Find where the given text appears and provide that cell's center as [X, Y] coordinate. 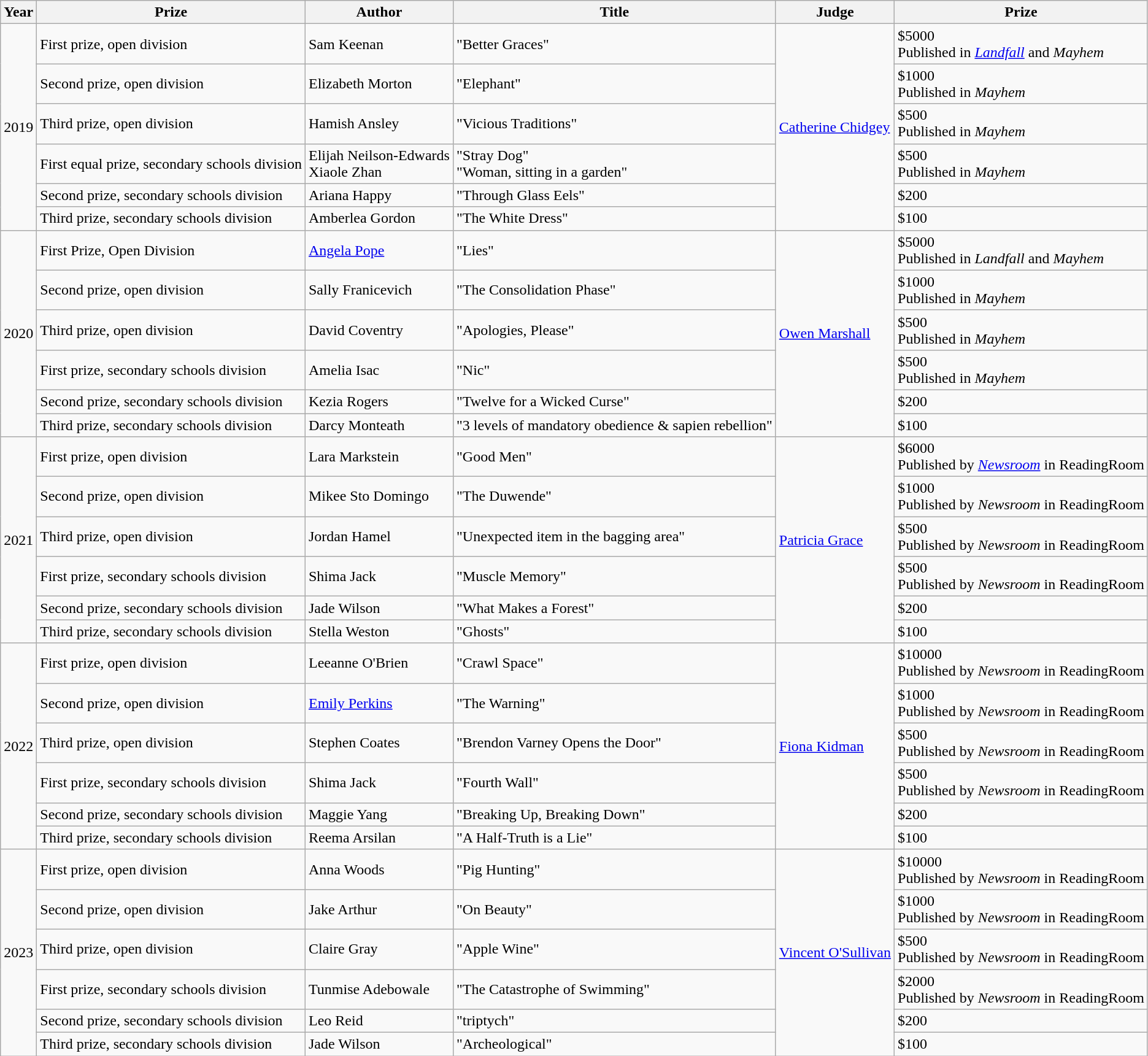
"Apple Wine" [614, 949]
"Crawl Space" [614, 663]
Judge [834, 12]
Anna Woods [379, 869]
"The Catastrophe of Swimming" [614, 989]
Leo Reid [379, 1021]
Stephen Coates [379, 742]
Stella Weston [379, 631]
"A Half-Truth is a Lie" [614, 838]
Title [614, 12]
2020 [18, 333]
2021 [18, 540]
Owen Marshall [834, 333]
Reema Arsilan [379, 838]
"Through Glass Eels" [614, 195]
Fiona Kidman [834, 746]
2022 [18, 746]
Angela Pope [379, 250]
Tunmise Adebowale [379, 989]
Patricia Grace [834, 540]
"The White Dress" [614, 218]
"Fourth Wall" [614, 783]
Maggie Yang [379, 814]
"The Consolidation Phase" [614, 290]
"Twelve for a Wicked Curse" [614, 401]
"Stray Dog""Woman, sitting in a garden" [614, 163]
"The Warning" [614, 703]
Hamish Ansley [379, 124]
Sally Franicevich [379, 290]
"Archeological" [614, 1044]
"Vicious Traditions" [614, 124]
Lara Markstein [379, 457]
"Elephant" [614, 83]
Amelia Isac [379, 369]
Sam Keenan [379, 44]
Claire Gray [379, 949]
"On Beauty" [614, 909]
Kezia Rogers [379, 401]
Jake Arthur [379, 909]
Elizabeth Morton [379, 83]
Leeanne O'Brien [379, 663]
"Breaking Up, Breaking Down" [614, 814]
First equal prize, secondary schools division [171, 163]
Year [18, 12]
2019 [18, 127]
"Good Men" [614, 457]
Ariana Happy [379, 195]
Mikee Sto Domingo [379, 497]
"3 levels of mandatory obedience & sapien rebellion" [614, 425]
Vincent O'Sullivan [834, 952]
Author [379, 12]
David Coventry [379, 330]
"Ghosts" [614, 631]
Elijah Neilson-EdwardsXiaole Zhan [379, 163]
"What Makes a Forest" [614, 608]
"Unexpected item in the bagging area" [614, 536]
"Pig Hunting" [614, 869]
$2000Published by Newsroom in ReadingRoom [1021, 989]
"Brendon Varney Opens the Door" [614, 742]
"Muscle Memory" [614, 577]
Catherine Chidgey [834, 127]
First Prize, Open Division [171, 250]
$6000Published by Newsroom in ReadingRoom [1021, 457]
"Better Graces" [614, 44]
"Nic" [614, 369]
Emily Perkins [379, 703]
"The Duwende" [614, 497]
"Apologies, Please" [614, 330]
Darcy Monteath [379, 425]
Amberlea Gordon [379, 218]
2023 [18, 952]
"Lies" [614, 250]
"triptych" [614, 1021]
Jordan Hamel [379, 536]
